From the cell containing the given text, extract its center point as [x, y] coordinate. 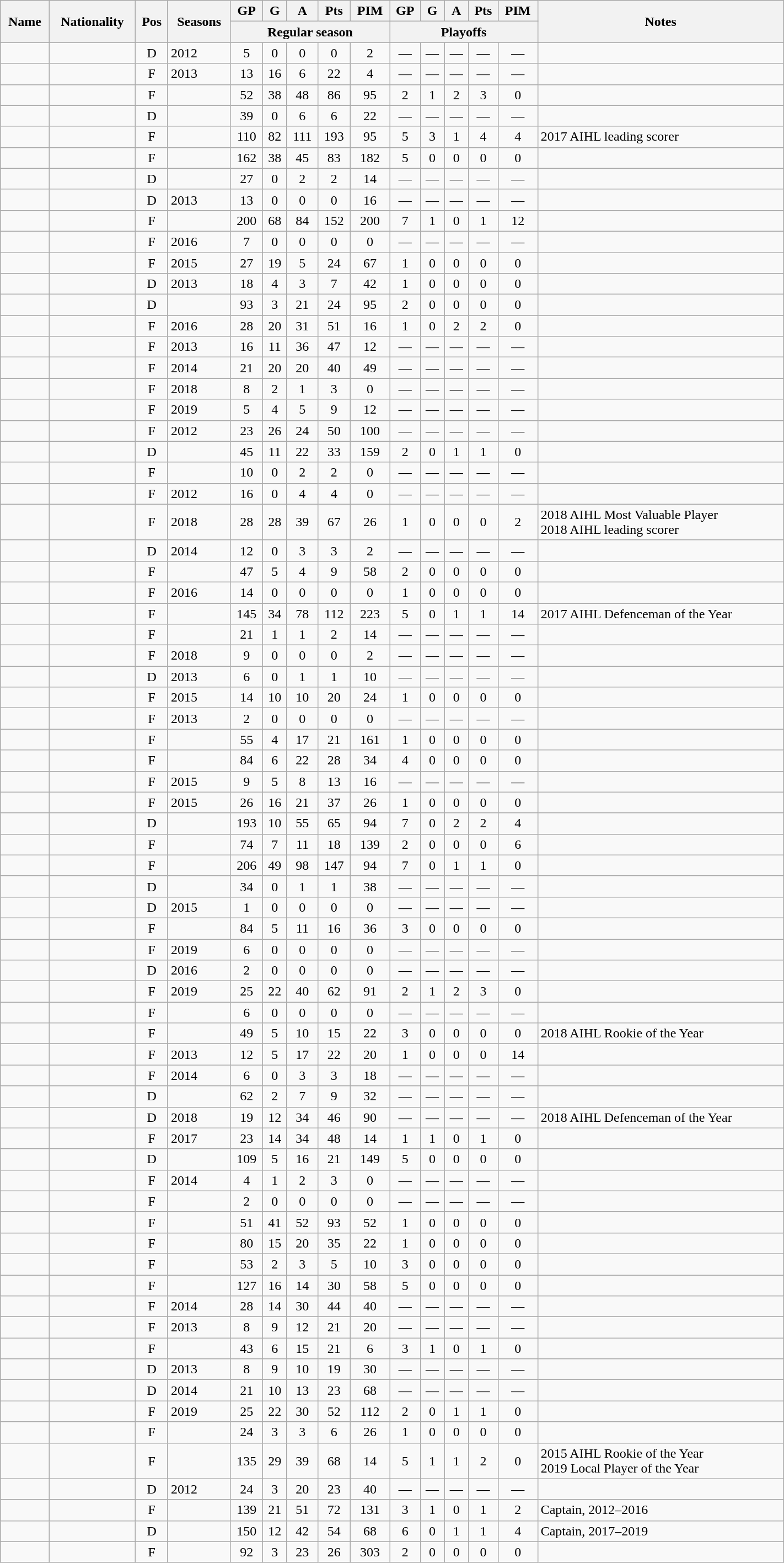
91 [370, 992]
206 [247, 865]
2015 AIHL Rookie of the Year2019 Local Player of the Year [661, 1460]
90 [370, 1117]
150 [247, 1531]
303 [370, 1552]
147 [334, 865]
41 [275, 1222]
2018 AIHL Most Valuable Player2018 AIHL leading scorer [661, 522]
Name [25, 22]
Notes [661, 22]
65 [334, 823]
33 [334, 452]
131 [370, 1510]
2018 AIHL Rookie of the Year [661, 1034]
145 [247, 614]
Pos [152, 22]
127 [247, 1286]
53 [247, 1264]
Captain, 2012–2016 [661, 1510]
2017 AIHL Defenceman of the Year [661, 614]
82 [275, 137]
31 [302, 326]
Seasons [198, 22]
161 [370, 740]
152 [334, 221]
111 [302, 137]
98 [302, 865]
46 [334, 1117]
2017 AIHL leading scorer [661, 137]
2017 [198, 1138]
43 [247, 1348]
78 [302, 614]
159 [370, 452]
54 [334, 1531]
109 [247, 1159]
32 [370, 1096]
110 [247, 137]
Captain, 2017–2019 [661, 1531]
100 [370, 431]
29 [275, 1460]
35 [334, 1243]
37 [334, 802]
72 [334, 1510]
86 [334, 95]
44 [334, 1307]
182 [370, 158]
162 [247, 158]
Playoffs [464, 32]
80 [247, 1243]
Regular season [310, 32]
50 [334, 431]
135 [247, 1460]
2018 AIHL Defenceman of the Year [661, 1117]
92 [247, 1552]
149 [370, 1159]
Nationality [93, 22]
74 [247, 844]
83 [334, 158]
223 [370, 614]
